Extract the [x, y] coordinate from the center of the cell holding the provided text.  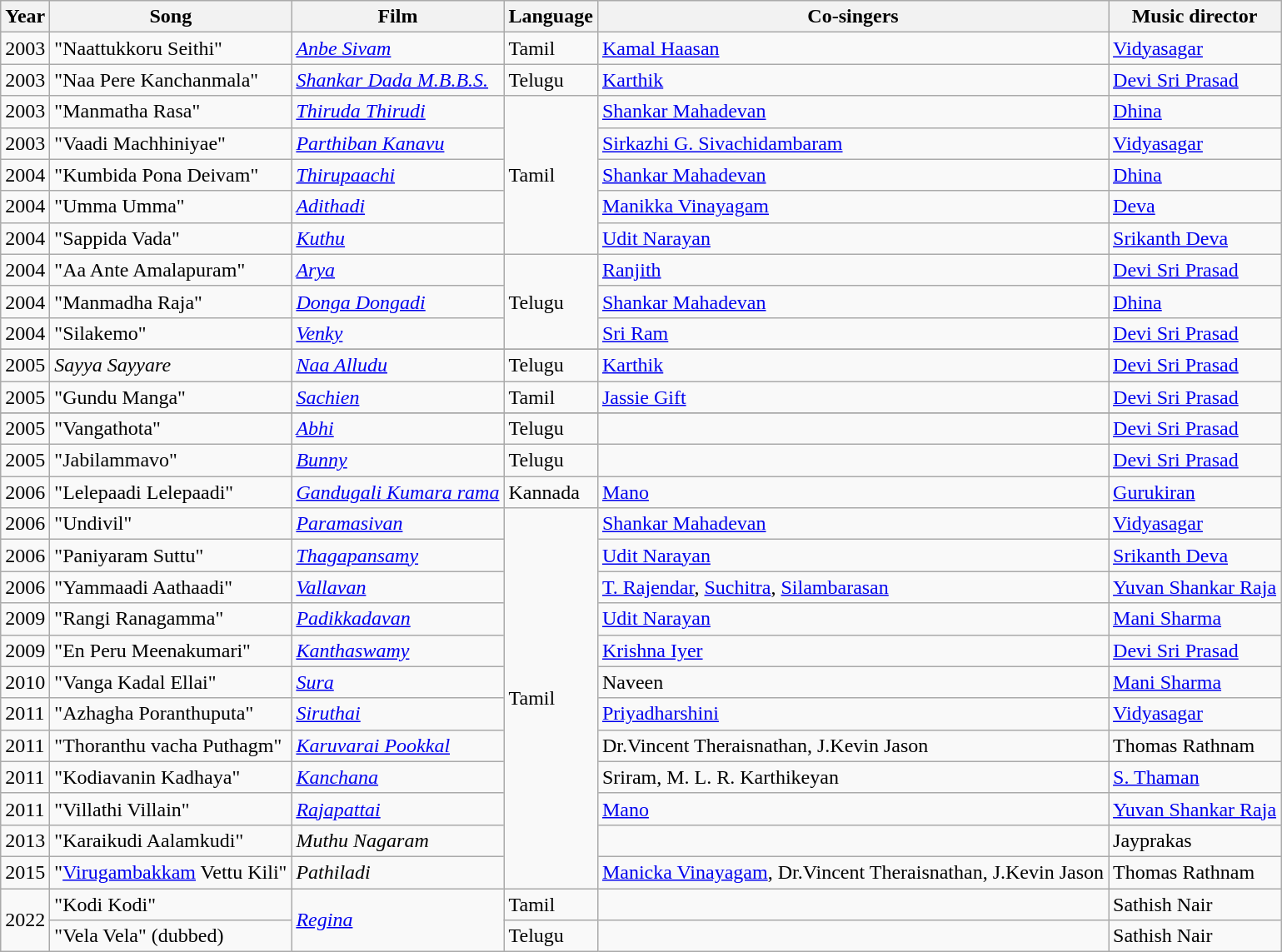
Vallavan [398, 587]
Deva [1195, 207]
Bunny [398, 461]
Language [551, 17]
Padikkadavan [398, 619]
Sirkazhi G. Sivachidambaram [853, 143]
"Kodi Kodi" [171, 904]
2015 [25, 872]
"Gundu Manga" [171, 397]
Kannada [551, 492]
"Thoranthu vacha Puthagm" [171, 745]
"Aa Ante Amalapuram" [171, 270]
Rajapattai [398, 809]
"Kodiavanin Kadhaya" [171, 777]
Naveen [853, 682]
"Lelepaadi Lelepaadi" [171, 492]
Kanchana [398, 777]
Thirupaachi [398, 175]
"Jabilammavo" [171, 461]
2010 [25, 682]
Sachien [398, 397]
Sayya Sayyare [171, 365]
"Vanga Kadal Ellai" [171, 682]
"Umma Umma" [171, 207]
"Virugambakkam Vettu Kili" [171, 872]
2022 [25, 920]
"Manmadha Raja" [171, 302]
"Naattukkoru Seithi" [171, 48]
Abhi [398, 429]
Priyadharshini [853, 714]
T. Rajendar, Suchitra, Silambarasan [853, 587]
Anbe Sivam [398, 48]
Kuthu [398, 238]
Manikka Vinayagam [853, 207]
Jassie Gift [853, 397]
Music director [1195, 17]
Gurukiran [1195, 492]
"Karaikudi Aalamkudi" [171, 840]
Jayprakas [1195, 840]
Film [398, 17]
Year [25, 17]
Donga Dongadi [398, 302]
Song [171, 17]
Pathiladi [398, 872]
Ranjith [853, 270]
"Vangathota" [171, 429]
"Manmatha Rasa" [171, 112]
Adithadi [398, 207]
Sriram, M. L. R. Karthikeyan [853, 777]
"Silakemo" [171, 333]
Venky [398, 333]
Thiruda Thirudi [398, 112]
"Undivil" [171, 524]
Dr.Vincent Theraisnathan, J.Kevin Jason [853, 745]
"Vela Vela" (dubbed) [171, 936]
Parthiban Kanavu [398, 143]
Thagapansamy [398, 556]
Shankar Dada M.B.B.S. [398, 80]
"Yammaadi Aathaadi" [171, 587]
Manicka Vinayagam, Dr.Vincent Theraisnathan, J.Kevin Jason [853, 872]
"Vaadi Machhiniyae" [171, 143]
Karuvarai Pookkal [398, 745]
Muthu Nagaram [398, 840]
"Rangi Ranagamma" [171, 619]
Naa Alludu [398, 365]
Paramasivan [398, 524]
Gandugali Kumara rama [398, 492]
"Naa Pere Kanchanmala" [171, 80]
"Villathi Villain" [171, 809]
"En Peru Meenakumari" [171, 650]
Krishna Iyer [853, 650]
Co-singers [853, 17]
S. Thaman [1195, 777]
Siruthai [398, 714]
Arya [398, 270]
Sura [398, 682]
"Sappida Vada" [171, 238]
2013 [25, 840]
Kamal Haasan [853, 48]
Kanthaswamy [398, 650]
"Paniyaram Suttu" [171, 556]
Sri Ram [853, 333]
Regina [398, 920]
"Azhagha Poranthuputa" [171, 714]
"Kumbida Pona Deivam" [171, 175]
